Capture the cell that displays the provided text and extract its (X, Y) central coordinate. 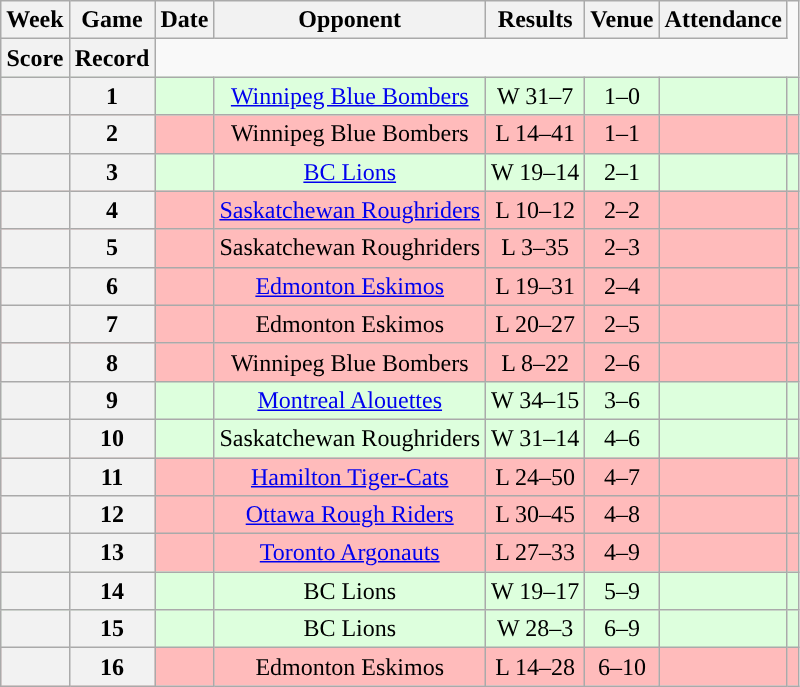
W 19–14 (536, 172)
Montreal Alouettes (350, 400)
11 (112, 477)
4–6 (622, 438)
2 (112, 134)
L 14–41 (536, 134)
16 (112, 667)
2–2 (622, 210)
L 8–22 (536, 362)
Toronto Argonauts (350, 553)
Results (536, 20)
Week (35, 20)
Hamilton Tiger-Cats (350, 477)
W 31–7 (536, 96)
Opponent (350, 20)
Record (112, 58)
10 (112, 438)
8 (112, 362)
1 (112, 96)
3–6 (622, 400)
4–8 (622, 515)
L 3–35 (536, 248)
W 34–15 (536, 400)
4 (112, 210)
6–9 (622, 629)
15 (112, 629)
2–6 (622, 362)
Ottawa Rough Riders (350, 515)
6 (112, 286)
W 28–3 (536, 629)
L 14–28 (536, 667)
L 10–12 (536, 210)
4–9 (622, 553)
1–0 (622, 96)
13 (112, 553)
6–10 (622, 667)
L 19–31 (536, 286)
2–5 (622, 324)
Score (35, 58)
W 31–14 (536, 438)
12 (112, 515)
14 (112, 591)
W 19–17 (536, 591)
Game (112, 20)
L 24–50 (536, 477)
9 (112, 400)
2–4 (622, 286)
7 (112, 324)
Attendance (723, 20)
L 20–27 (536, 324)
Venue (622, 20)
2–3 (622, 248)
4–7 (622, 477)
L 27–33 (536, 553)
1–1 (622, 134)
Date (184, 20)
2–1 (622, 172)
5 (112, 248)
3 (112, 172)
L 30–45 (536, 515)
5–9 (622, 591)
